For the text-containing cell, return its midpoint in [X, Y] coordinate format. 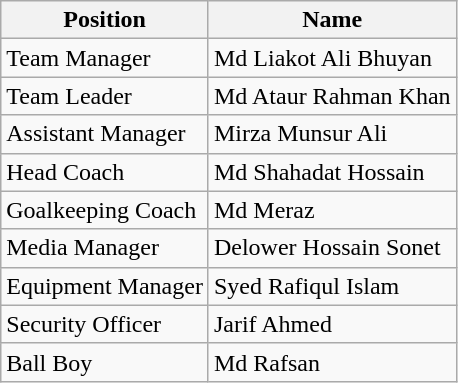
Md Meraz [332, 210]
Mirza Munsur Ali [332, 134]
Md Shahadat Hossain [332, 172]
Md Rafsan [332, 362]
Goalkeeping Coach [105, 210]
Delower Hossain Sonet [332, 248]
Name [332, 20]
Jarif Ahmed [332, 324]
Syed Rafiqul Islam [332, 286]
Assistant Manager [105, 134]
Ball Boy [105, 362]
Security Officer [105, 324]
Equipment Manager [105, 286]
Md Liakot Ali Bhuyan [332, 58]
Team Leader [105, 96]
Head Coach [105, 172]
Team Manager [105, 58]
Media Manager [105, 248]
Position [105, 20]
Md Ataur Rahman Khan [332, 96]
